Extract the [X, Y] coordinate from the center of the cell holding the provided text.  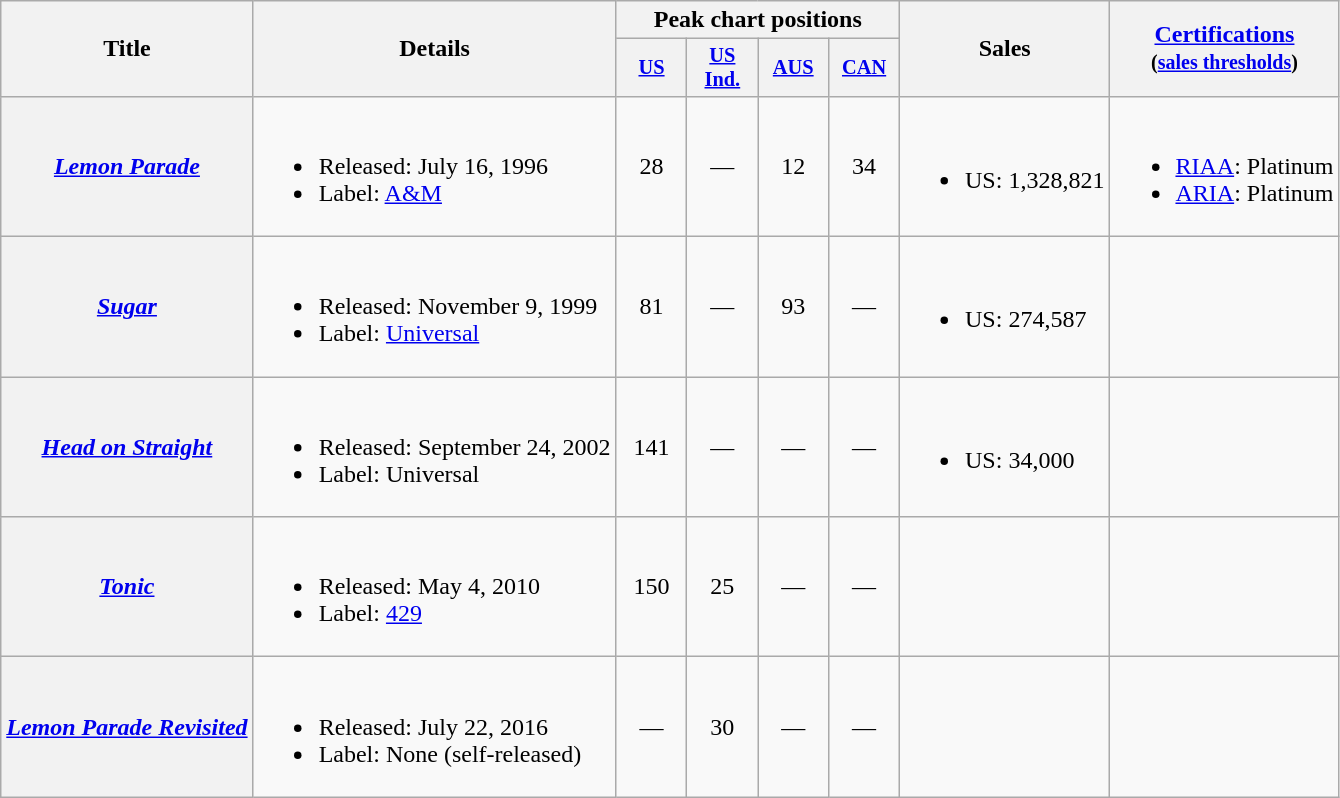
141 [652, 447]
Lemon Parade Revisited [127, 727]
US: 1,328,821 [1005, 166]
Tonic [127, 587]
US: 274,587 [1005, 307]
Released: September 24, 2002Label: Universal [434, 447]
Peak chart positions [758, 20]
CAN [864, 68]
RIAA: PlatinumARIA: Platinum [1224, 166]
AUS [794, 68]
Lemon Parade [127, 166]
Details [434, 49]
USInd. [722, 68]
Title [127, 49]
Certifications(sales thresholds) [1224, 49]
30 [722, 727]
81 [652, 307]
Sales [1005, 49]
28 [652, 166]
25 [722, 587]
34 [864, 166]
US: 34,000 [1005, 447]
Released: July 16, 1996Label: A&M [434, 166]
Sugar [127, 307]
Released: May 4, 2010Label: 429 [434, 587]
150 [652, 587]
Head on Straight [127, 447]
93 [794, 307]
Released: November 9, 1999Label: Universal [434, 307]
US [652, 68]
12 [794, 166]
Released: July 22, 2016Label: None (self-released) [434, 727]
